Detect which cell encompasses the target text, then output its [X, Y] center coordinate. 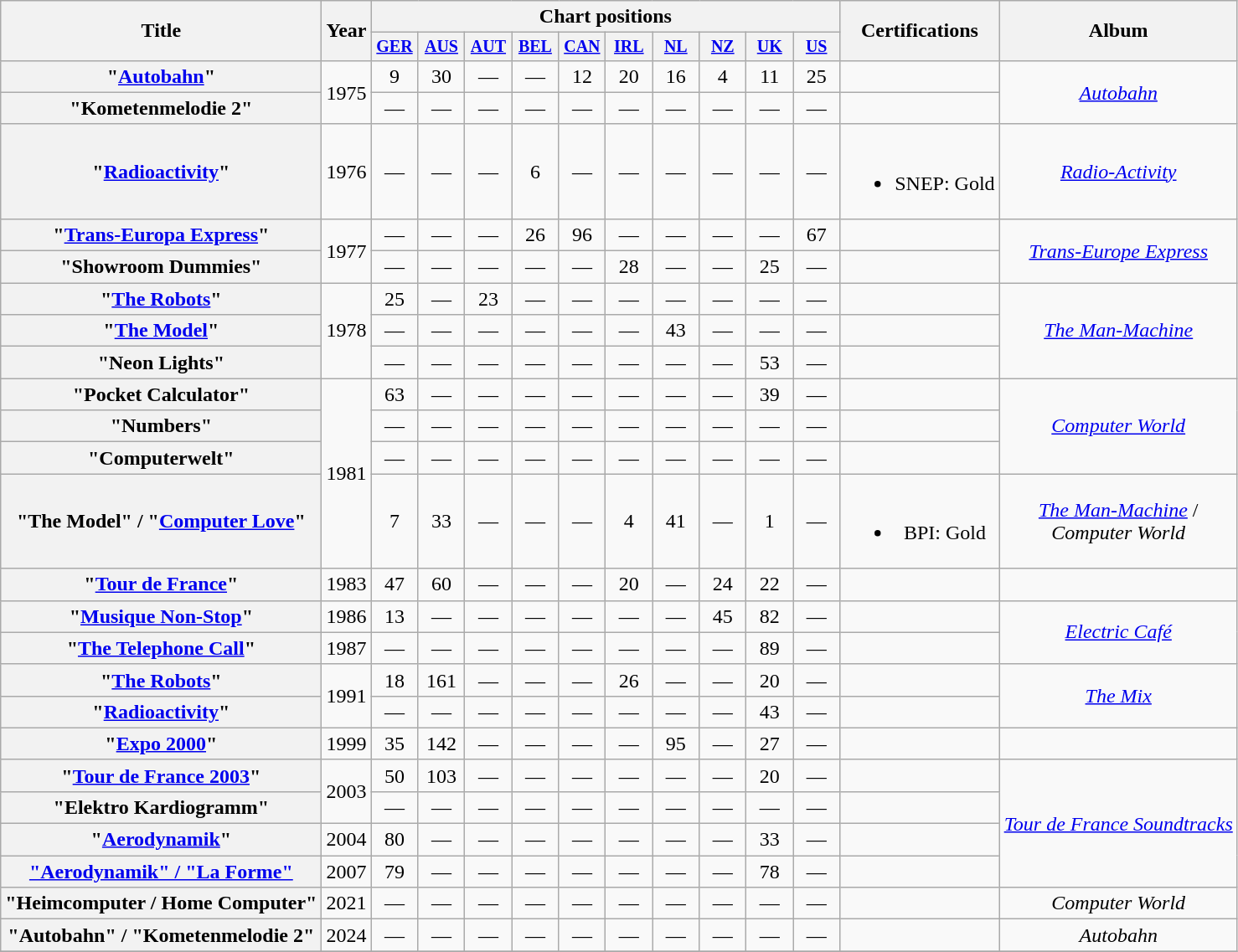
AUS [441, 47]
The Man-Machine /Computer World [1118, 521]
NL [676, 47]
"Musique Non-Stop" [161, 616]
UK [770, 47]
"Tour de France" [161, 584]
"Heimcomputer / Home Computer" [161, 903]
142 [441, 744]
"Kometenmelodie 2" [161, 108]
Chart positions [606, 17]
35 [395, 744]
60 [441, 584]
50 [395, 775]
28 [629, 267]
Certifications [920, 31]
2024 [347, 935]
"Expo 2000" [161, 744]
1 [770, 521]
18 [395, 680]
24 [723, 584]
78 [770, 872]
"Aerodynamik" / "La Forme" [161, 872]
1976 [347, 171]
AUT [488, 47]
1978 [347, 331]
NZ [723, 47]
"Aerodynamik" [161, 840]
Year [347, 31]
6 [535, 171]
1981 [347, 474]
16 [676, 76]
1991 [347, 696]
"Tour de France 2003" [161, 775]
2021 [347, 903]
1999 [347, 744]
"Neon Lights" [161, 363]
The Mix [1118, 696]
41 [676, 521]
"Autobahn" / "Kometenmelodie 2" [161, 935]
9 [395, 76]
47 [395, 584]
161 [441, 680]
The Man-Machine [1118, 331]
2004 [347, 840]
1983 [347, 584]
"Elektro Kardiogramm" [161, 807]
13 [395, 616]
Tour de France Soundtracks [1118, 823]
63 [395, 394]
7 [395, 521]
"The Model" [161, 331]
80 [395, 840]
27 [770, 744]
"Trans-Europa Express" [161, 234]
12 [582, 76]
39 [770, 394]
"The Model" / "Computer Love" [161, 521]
BPI: Gold [920, 521]
US [817, 47]
45 [723, 616]
1977 [347, 250]
2007 [347, 872]
Trans-Europe Express [1118, 250]
Electric Café [1118, 632]
"Computerwelt" [161, 458]
30 [441, 76]
11 [770, 76]
"The Telephone Call" [161, 648]
103 [441, 775]
IRL [629, 47]
Album [1118, 31]
Title [161, 31]
95 [676, 744]
"Numbers" [161, 426]
79 [395, 872]
CAN [582, 47]
22 [770, 584]
53 [770, 363]
67 [817, 234]
"Pocket Calculator" [161, 394]
82 [770, 616]
"Autobahn" [161, 76]
96 [582, 234]
SNEP: Gold [920, 171]
Radio-Activity [1118, 171]
2003 [347, 791]
"Showroom Dummies" [161, 267]
1987 [347, 648]
1975 [347, 92]
BEL [535, 47]
23 [488, 299]
1986 [347, 616]
GER [395, 47]
89 [770, 648]
